From the cell containing the given text, extract its center point as (X, Y) coordinate. 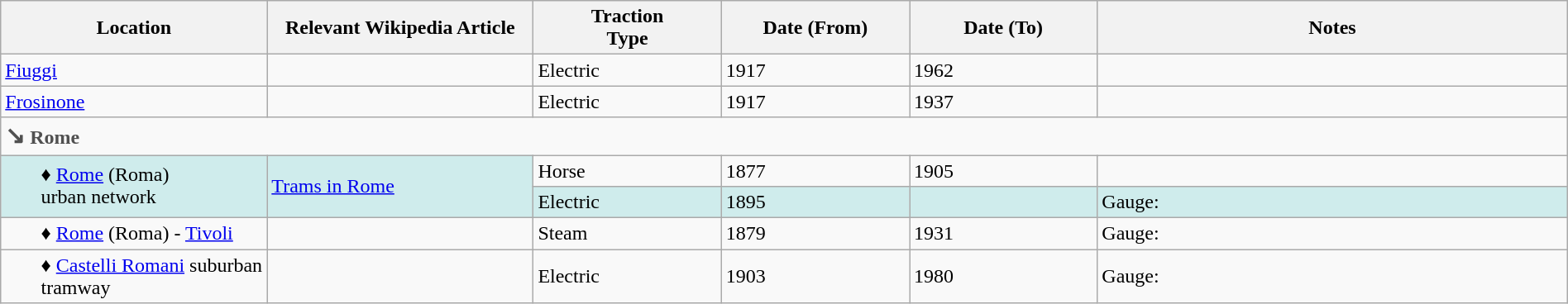
Frosinone (134, 102)
Notes (1332, 28)
1905 (1004, 171)
1937 (1004, 102)
♦ Rome (Roma) urban network (134, 187)
1877 (815, 171)
♦ Castelli Romani suburban tramway (134, 276)
Trams in Rome (400, 187)
1931 (1004, 234)
1879 (815, 234)
1895 (815, 202)
↘ Rome (784, 136)
Relevant Wikipedia Article (400, 28)
Date (To) (1004, 28)
Fiuggi (134, 70)
Date (From) (815, 28)
1980 (1004, 276)
1903 (815, 276)
Steam (627, 234)
Horse (627, 171)
1962 (1004, 70)
♦ Rome (Roma) - Tivoli (134, 234)
TractionType (627, 28)
Location (134, 28)
